Determine the [X, Y] coordinate at the center of the cell enclosing the given text.  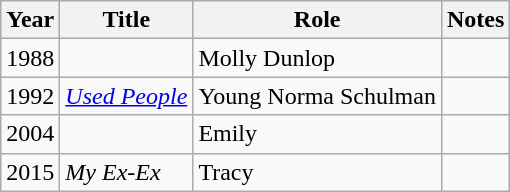
Tracy [318, 172]
Emily [318, 134]
1992 [30, 96]
Year [30, 20]
2015 [30, 172]
Notes [475, 20]
Used People [126, 96]
1988 [30, 58]
Role [318, 20]
Title [126, 20]
2004 [30, 134]
Molly Dunlop [318, 58]
My Ex-Ex [126, 172]
Young Norma Schulman [318, 96]
